Output the [X, Y] coordinate of the center of the cell containing the given text.  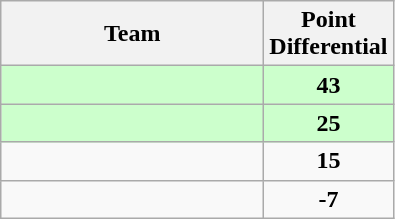
25 [328, 123]
15 [328, 161]
-7 [328, 199]
Team [132, 34]
43 [328, 85]
Point Differential [328, 34]
